Output the [X, Y] coordinate of the center of the cell containing the given text.  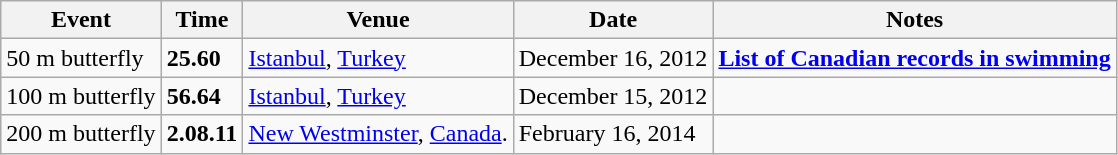
25.60 [202, 58]
Date [613, 20]
February 16, 2014 [613, 134]
56.64 [202, 96]
Event [81, 20]
Venue [378, 20]
Notes [914, 20]
100 m butterfly [81, 96]
200 m butterfly [81, 134]
December 15, 2012 [613, 96]
2.08.11 [202, 134]
Time [202, 20]
50 m butterfly [81, 58]
December 16, 2012 [613, 58]
List of Canadian records in swimming [914, 58]
New Westminster, Canada. [378, 134]
